Extract the (X, Y) coordinate from the center of the cell holding the provided text.  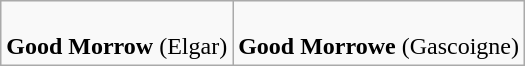
Good Morrow (Elgar) (117, 34)
Good Morrowe (Gascoigne) (379, 34)
